Locate the cell with the specified text and output its (X, Y) center coordinate. 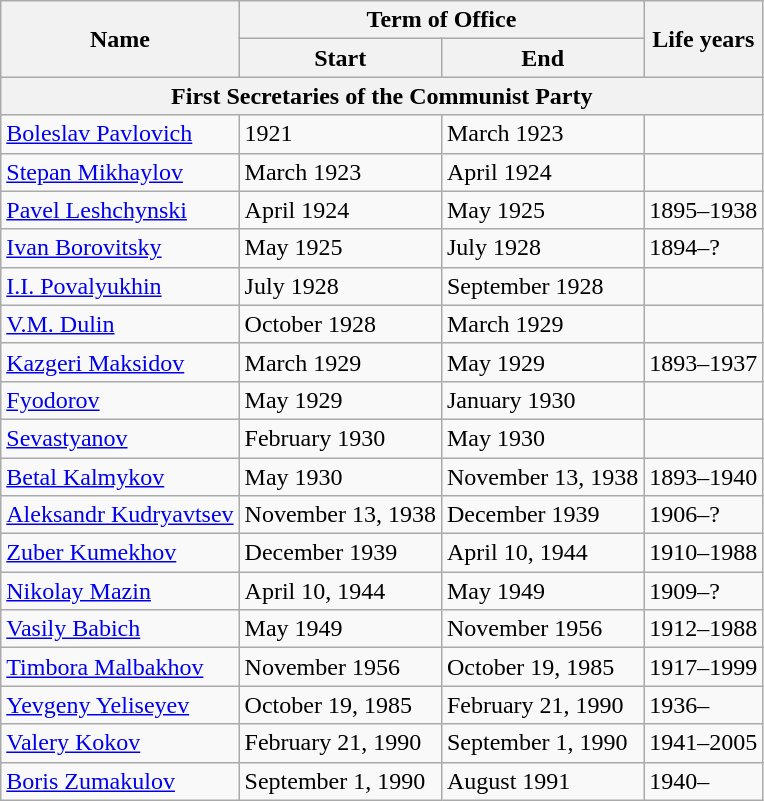
1906–? (704, 515)
1936– (704, 705)
Nikolay Mazin (120, 591)
October 1928 (340, 324)
August 1991 (542, 781)
Boleslav Pavlovich (120, 134)
1894–? (704, 248)
Term of Office (442, 20)
V.M. Dulin (120, 324)
Stepan Mikhaylov (120, 172)
1893–1937 (704, 362)
1909–? (704, 591)
Kazgeri Maksidov (120, 362)
1921 (340, 134)
February 1930 (340, 438)
Pavel Leshchynski (120, 210)
1912–1988 (704, 629)
Betal Kalmykov (120, 477)
Vasily Babich (120, 629)
Valery Kokov (120, 743)
First Secretaries of the Communist Party (382, 96)
End (542, 58)
1895–1938 (704, 210)
Boris Zumakulov (120, 781)
Zuber Kumekhov (120, 553)
Yevgeny Yeliseyev (120, 705)
1893–1940 (704, 477)
1941–2005 (704, 743)
Fyodorov (120, 400)
1910–1988 (704, 553)
Start (340, 58)
Timbora Malbakhov (120, 667)
January 1930 (542, 400)
Sevastyanov (120, 438)
1917–1999 (704, 667)
Ivan Borovitsky (120, 248)
Name (120, 39)
I.I. Povalyukhin (120, 286)
September 1928 (542, 286)
Life years (704, 39)
Aleksandr Kudryavtsev (120, 515)
1940– (704, 781)
